Identify which cell holds the provided text, then report its [x, y] central coordinate. 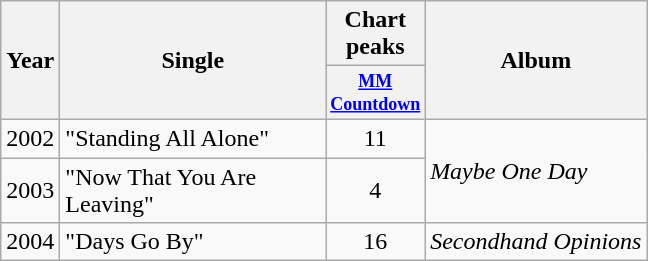
Secondhand Opinions [536, 242]
"Standing All Alone" [193, 138]
Album [536, 60]
Single [193, 60]
Year [30, 60]
"Now That You Are Leaving" [193, 190]
11 [376, 138]
Chart peaks [376, 34]
2004 [30, 242]
2002 [30, 138]
4 [376, 190]
Maybe One Day [536, 170]
2003 [30, 190]
16 [376, 242]
MMCountdown [376, 93]
"Days Go By" [193, 242]
